Locate the cell with the specified text and output its [X, Y] center coordinate. 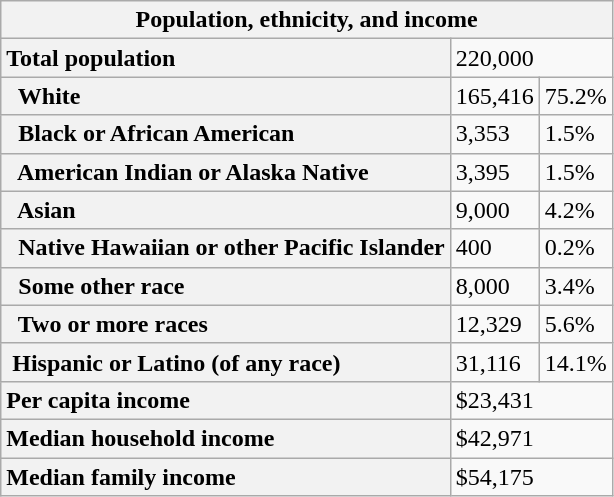
Some other race [226, 286]
14.1% [576, 362]
4.2% [576, 210]
Population, ethnicity, and income [307, 20]
0.2% [576, 248]
$42,971 [531, 438]
75.2% [576, 96]
American Indian or Alaska Native [226, 172]
8,000 [494, 286]
Per capita income [226, 400]
12,329 [494, 324]
White [226, 96]
9,000 [494, 210]
5.6% [576, 324]
$54,175 [531, 477]
400 [494, 248]
Hispanic or Latino (of any race) [226, 362]
Two or more races [226, 324]
31,116 [494, 362]
$23,431 [531, 400]
220,000 [531, 58]
3,353 [494, 134]
Asian [226, 210]
Median household income [226, 438]
165,416 [494, 96]
3.4% [576, 286]
Total population [226, 58]
Native Hawaiian or other Pacific Islander [226, 248]
3,395 [494, 172]
Median family income [226, 477]
Black or African American [226, 134]
